Find where the given text appears and provide that cell's center as (x, y) coordinate. 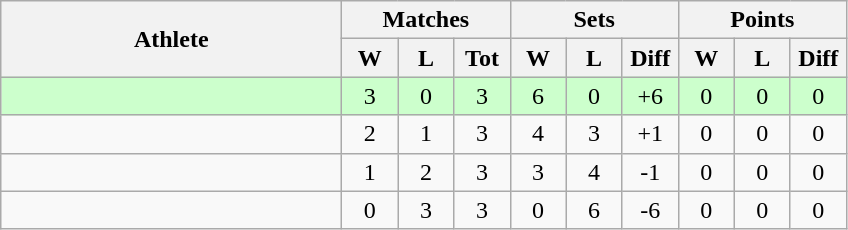
+1 (650, 134)
Athlete (172, 39)
-1 (650, 172)
Tot (482, 58)
Sets (594, 20)
Matches (426, 20)
Points (762, 20)
-6 (650, 210)
+6 (650, 96)
